Search for the cell housing the specified text and yield its (X, Y) center coordinate. 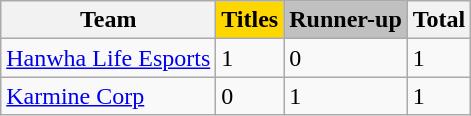
Total (439, 20)
Titles (250, 20)
Hanwha Life Esports (108, 58)
Runner-up (346, 20)
Karmine Corp (108, 96)
Team (108, 20)
